Find where the given text appears and provide that cell's center as (X, Y) coordinate. 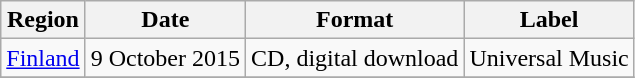
CD, digital download (355, 58)
Finland (43, 58)
Label (549, 20)
Universal Music (549, 58)
Format (355, 20)
9 October 2015 (165, 58)
Date (165, 20)
Region (43, 20)
